Determine the (X, Y) coordinate at the center of the cell enclosing the given text.  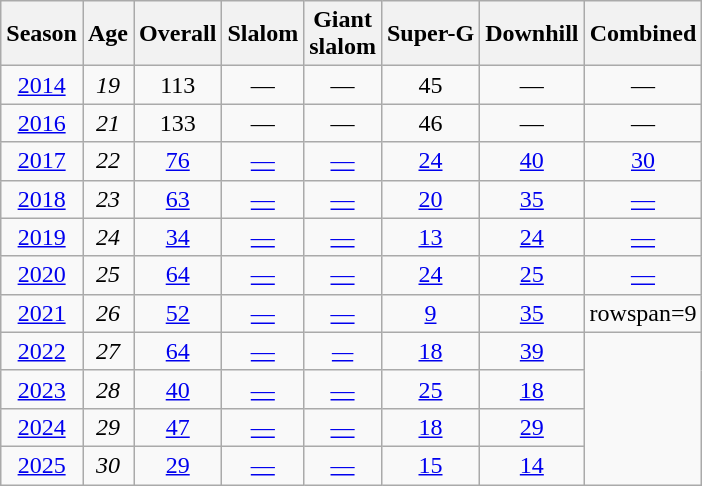
133 (178, 123)
15 (430, 465)
39 (532, 351)
2019 (42, 237)
52 (178, 313)
22 (108, 161)
76 (178, 161)
Age (108, 34)
46 (430, 123)
19 (108, 85)
Super-G (430, 34)
45 (430, 85)
Combined (643, 34)
2024 (42, 427)
Overall (178, 34)
2018 (42, 199)
28 (108, 389)
2025 (42, 465)
26 (108, 313)
113 (178, 85)
2020 (42, 275)
20 (430, 199)
Slalom (263, 34)
2023 (42, 389)
23 (108, 199)
2016 (42, 123)
Downhill (532, 34)
34 (178, 237)
2014 (42, 85)
27 (108, 351)
Season (42, 34)
Giantslalom (343, 34)
13 (430, 237)
47 (178, 427)
14 (532, 465)
9 (430, 313)
rowspan=9 (643, 313)
2017 (42, 161)
63 (178, 199)
2021 (42, 313)
2022 (42, 351)
21 (108, 123)
